Search for the cell housing the specified text and yield its (x, y) center coordinate. 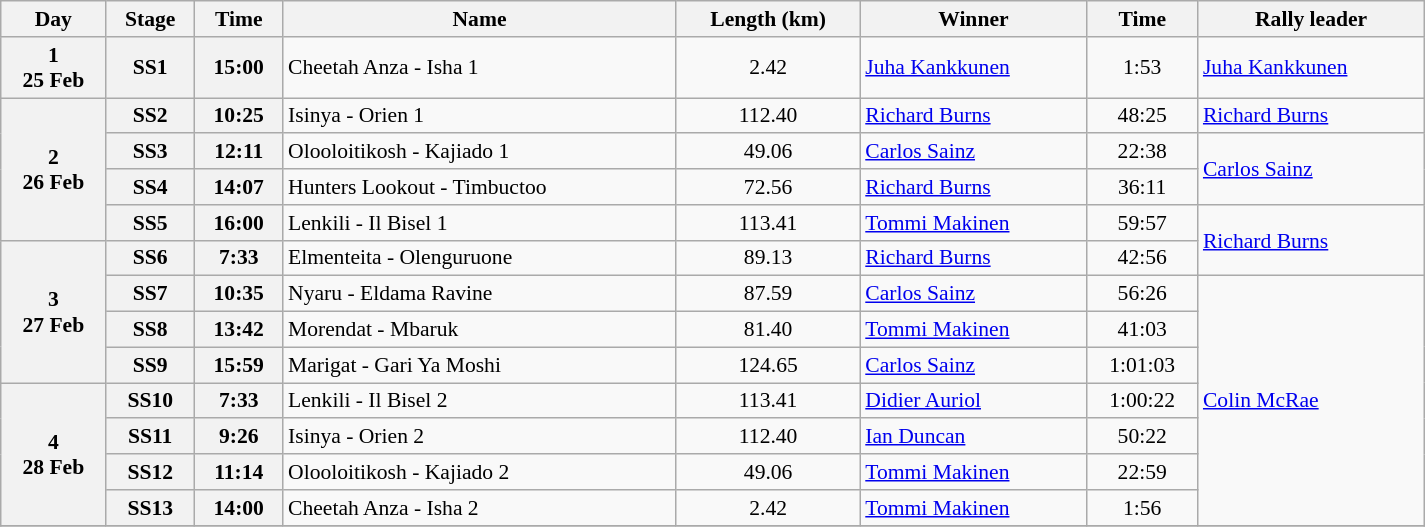
59:57 (1142, 223)
SS6 (150, 258)
Cheetah Anza - Isha 2 (480, 508)
Elmenteita - Olenguruone (480, 258)
41:03 (1142, 330)
Morendat - Mbaruk (480, 330)
SS9 (150, 365)
SS8 (150, 330)
428 Feb (54, 454)
SS3 (150, 152)
Isinya - Orien 2 (480, 437)
327 Feb (54, 311)
42:56 (1142, 258)
15:00 (238, 68)
SS2 (150, 116)
SS13 (150, 508)
Rally leader (1311, 19)
Lenkili - Il Bisel 2 (480, 401)
1:53 (1142, 68)
SS4 (150, 187)
Marigat - Gari Ya Moshi (480, 365)
Olooloitikosh - Kajiado 2 (480, 472)
14:07 (238, 187)
Hunters Lookout - Timbuctoo (480, 187)
Length (km) (768, 19)
56:26 (1142, 294)
SS5 (150, 223)
Olooloitikosh - Kajiado 1 (480, 152)
Didier Auriol (973, 401)
Stage (150, 19)
22:38 (1142, 152)
Day (54, 19)
1:00:22 (1142, 401)
87.59 (768, 294)
SS1 (150, 68)
Colin McRae (1311, 400)
12:11 (238, 152)
125 Feb (54, 68)
48:25 (1142, 116)
14:00 (238, 508)
1:56 (1142, 508)
11:14 (238, 472)
Winner (973, 19)
Lenkili - Il Bisel 1 (480, 223)
SS10 (150, 401)
Cheetah Anza - Isha 1 (480, 68)
9:26 (238, 437)
Ian Duncan (973, 437)
226 Feb (54, 169)
10:25 (238, 116)
16:00 (238, 223)
1:01:03 (1142, 365)
10:35 (238, 294)
72.56 (768, 187)
SS12 (150, 472)
SS11 (150, 437)
50:22 (1142, 437)
Name (480, 19)
Isinya - Orien 1 (480, 116)
89.13 (768, 258)
36:11 (1142, 187)
124.65 (768, 365)
15:59 (238, 365)
Nyaru - Eldama Ravine (480, 294)
13:42 (238, 330)
22:59 (1142, 472)
SS7 (150, 294)
81.40 (768, 330)
